Return [X, Y] of the center of cell containing provided text 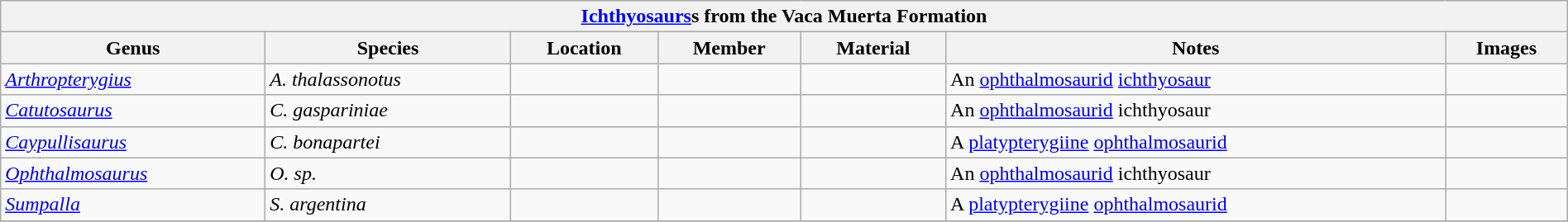
Ophthalmosaurus [133, 173]
O. sp. [389, 173]
Arthropterygius [133, 79]
Catutosaurus [133, 111]
Caypullisaurus [133, 142]
Member [729, 48]
S. argentina [389, 205]
C. bonapartei [389, 142]
Ichthyosaurss from the Vaca Muerta Formation [784, 17]
Location [584, 48]
Material [873, 48]
C. gaspariniae [389, 111]
Images [1507, 48]
Genus [133, 48]
Sumpalla [133, 205]
Species [389, 48]
A. thalassonotus [389, 79]
Notes [1196, 48]
